Determine the [x, y] coordinate at the center of the cell enclosing the given text.  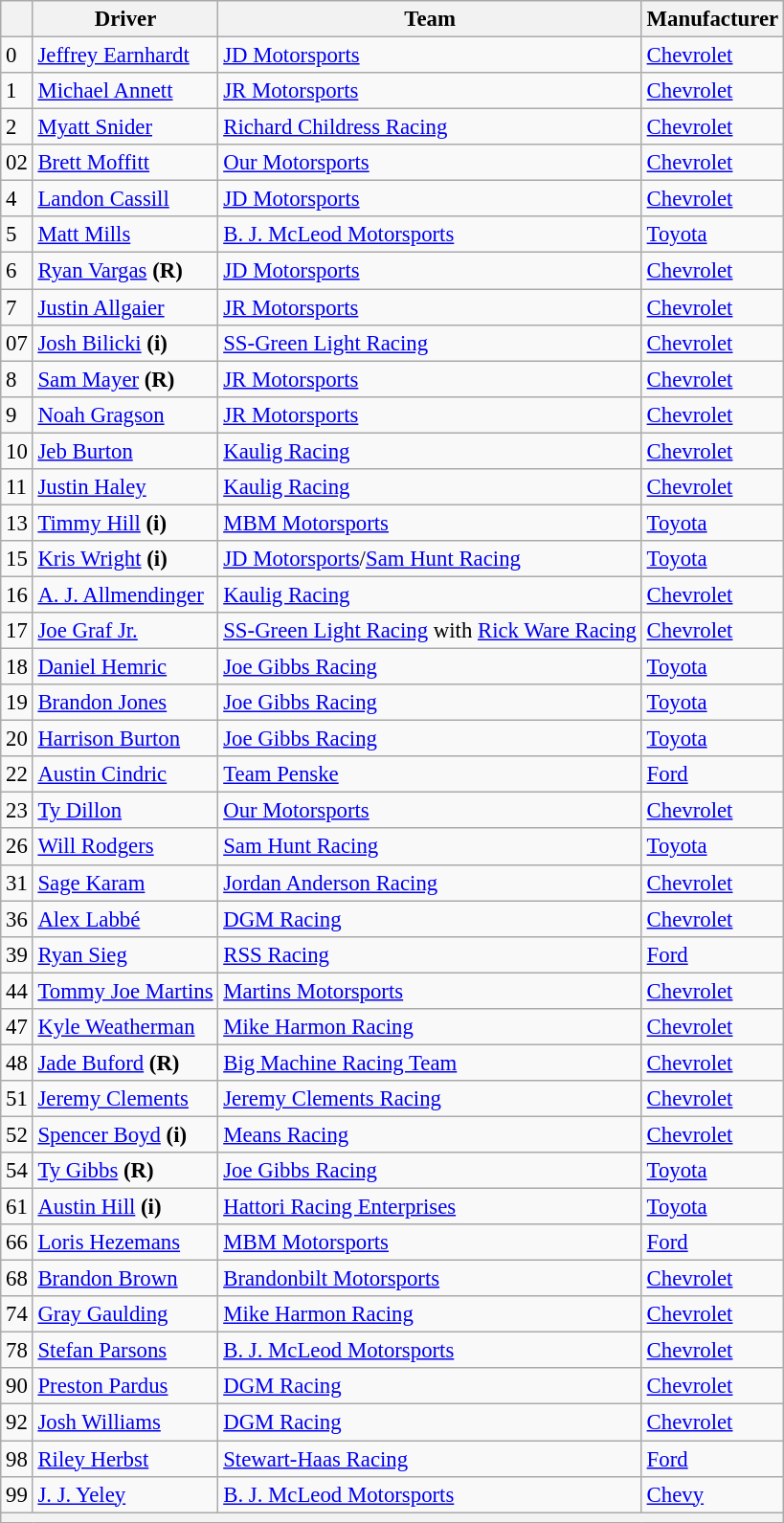
5 [17, 235]
SS-Green Light Racing with Rick Ware Racing [430, 631]
Manufacturer [712, 19]
19 [17, 703]
Ryan Sieg [125, 954]
11 [17, 487]
90 [17, 1387]
Joe Graf Jr. [125, 631]
39 [17, 954]
4 [17, 199]
Will Rodgers [125, 847]
52 [17, 1134]
44 [17, 991]
20 [17, 739]
17 [17, 631]
0 [17, 56]
Noah Gragson [125, 414]
Gray Gaulding [125, 1314]
31 [17, 883]
66 [17, 1243]
Jade Buford (R) [125, 1063]
Richard Childress Racing [430, 127]
Kyle Weatherman [125, 1027]
61 [17, 1207]
Josh Williams [125, 1422]
8 [17, 379]
Means Racing [430, 1134]
Daniel Hemric [125, 667]
Riley Herbst [125, 1459]
Harrison Burton [125, 739]
15 [17, 559]
Loris Hezemans [125, 1243]
Brett Moffitt [125, 163]
Jeremy Clements [125, 1099]
Tommy Joe Martins [125, 991]
Austin Cindric [125, 774]
Jordan Anderson Racing [430, 883]
Timmy Hill (i) [125, 523]
68 [17, 1279]
Ryan Vargas (R) [125, 271]
J. J. Yeley [125, 1494]
47 [17, 1027]
Driver [125, 19]
Michael Annett [125, 91]
10 [17, 451]
92 [17, 1422]
Martins Motorsports [430, 991]
Justin Allgaier [125, 307]
99 [17, 1494]
Alex Labbé [125, 919]
Brandon Jones [125, 703]
Sage Karam [125, 883]
Josh Bilicki (i) [125, 343]
23 [17, 811]
98 [17, 1459]
Ty Gibbs (R) [125, 1171]
Stefan Parsons [125, 1351]
Justin Haley [125, 487]
6 [17, 271]
Brandonbilt Motorsports [430, 1279]
78 [17, 1351]
Team [430, 19]
48 [17, 1063]
Chevy [712, 1494]
22 [17, 774]
18 [17, 667]
Landon Cassill [125, 199]
02 [17, 163]
13 [17, 523]
9 [17, 414]
Hattori Racing Enterprises [430, 1207]
Austin Hill (i) [125, 1207]
26 [17, 847]
RSS Racing [430, 954]
Big Machine Racing Team [430, 1063]
Ty Dillon [125, 811]
Jeffrey Earnhardt [125, 56]
16 [17, 594]
74 [17, 1314]
Sam Hunt Racing [430, 847]
A. J. Allmendinger [125, 594]
54 [17, 1171]
07 [17, 343]
Brandon Brown [125, 1279]
Myatt Snider [125, 127]
JD Motorsports/Sam Hunt Racing [430, 559]
Sam Mayer (R) [125, 379]
SS-Green Light Racing [430, 343]
2 [17, 127]
36 [17, 919]
Matt Mills [125, 235]
Stewart-Haas Racing [430, 1459]
Jeremy Clements Racing [430, 1099]
7 [17, 307]
Spencer Boyd (i) [125, 1134]
Jeb Burton [125, 451]
1 [17, 91]
Team Penske [430, 774]
51 [17, 1099]
Preston Pardus [125, 1387]
Kris Wright (i) [125, 559]
